Find where the given text appears and provide that cell's center as (X, Y) coordinate. 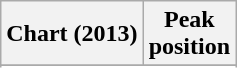
Chart (2013) (72, 34)
Peakposition (189, 34)
